Scan for the cell matching the given text and deliver its [X, Y] coordinate at center. 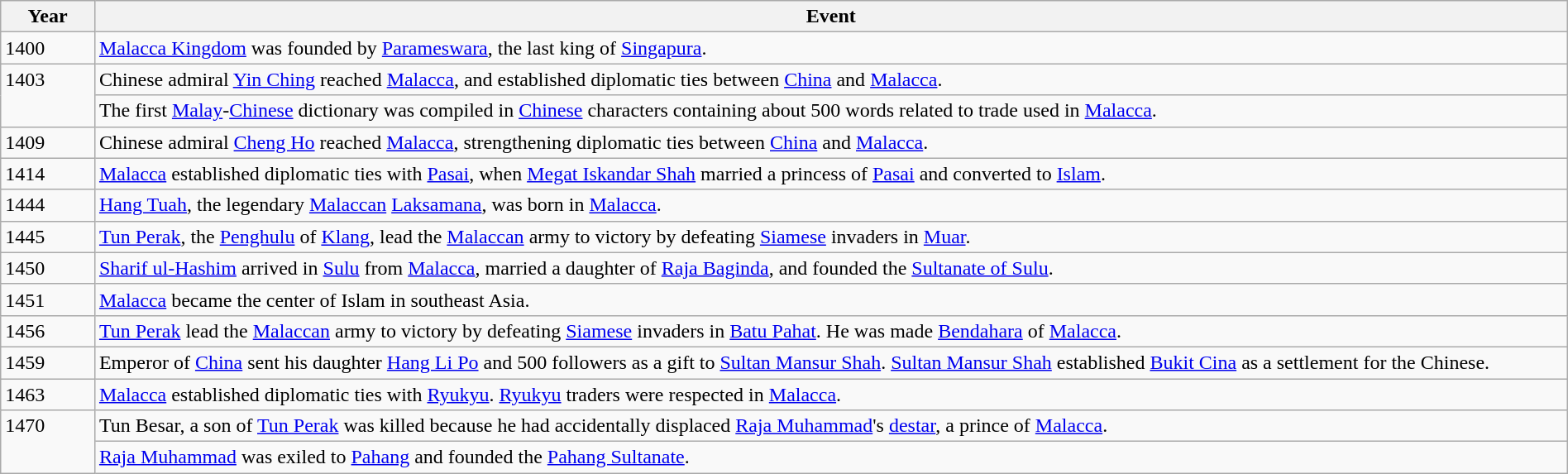
Malacca established diplomatic ties with Ryukyu. Ryukyu traders were respected in Malacca. [830, 395]
1444 [48, 205]
1463 [48, 395]
Tun Besar, a son of Tun Perak was killed because he had accidentally displaced Raja Muhammad's destar, a prince of Malacca. [830, 426]
The first Malay-Chinese dictionary was compiled in Chinese characters containing about 500 words related to trade used in Malacca. [830, 111]
1456 [48, 331]
Sharif ul-Hashim arrived in Sulu from Malacca, married a daughter of Raja Baginda, and founded the Sultanate of Sulu. [830, 268]
Tun Perak, the Penghulu of Klang, lead the Malaccan army to victory by defeating Siamese invaders in Muar. [830, 237]
Raja Muhammad was exiled to Pahang and founded the Pahang Sultanate. [830, 457]
1459 [48, 362]
1400 [48, 48]
Malacca established diplomatic ties with Pasai, when Megat Iskandar Shah married a princess of Pasai and converted to Islam. [830, 174]
Hang Tuah, the legendary Malaccan Laksamana, was born in Malacca. [830, 205]
Year [48, 17]
1451 [48, 299]
Tun Perak lead the Malaccan army to victory by defeating Siamese invaders in Batu Pahat. He was made Bendahara of Malacca. [830, 331]
1409 [48, 142]
1403 [48, 95]
1450 [48, 268]
1414 [48, 174]
Chinese admiral Yin Ching reached Malacca, and established diplomatic ties between China and Malacca. [830, 79]
Chinese admiral Cheng Ho reached Malacca, strengthening diplomatic ties between China and Malacca. [830, 142]
1470 [48, 442]
1445 [48, 237]
Malacca Kingdom was founded by Parameswara, the last king of Singapura. [830, 48]
Event [830, 17]
Malacca became the center of Islam in southeast Asia. [830, 299]
